For the text-containing cell, return its midpoint in [x, y] coordinate format. 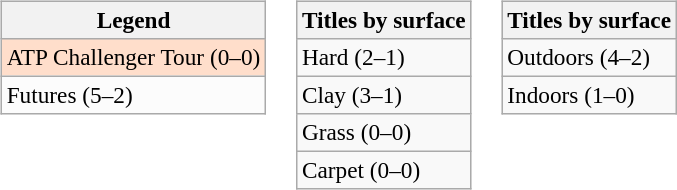
ATP Challenger Tour (0–0) [133, 57]
Clay (3–1) [384, 95]
Hard (2–1) [384, 57]
Outdoors (4–2) [590, 57]
Indoors (1–0) [590, 95]
Grass (0–0) [384, 133]
Futures (5–2) [133, 95]
Legend [133, 20]
Carpet (0–0) [384, 171]
